Return the (X, Y) coordinate for the center point of the cell that contains the specified text.  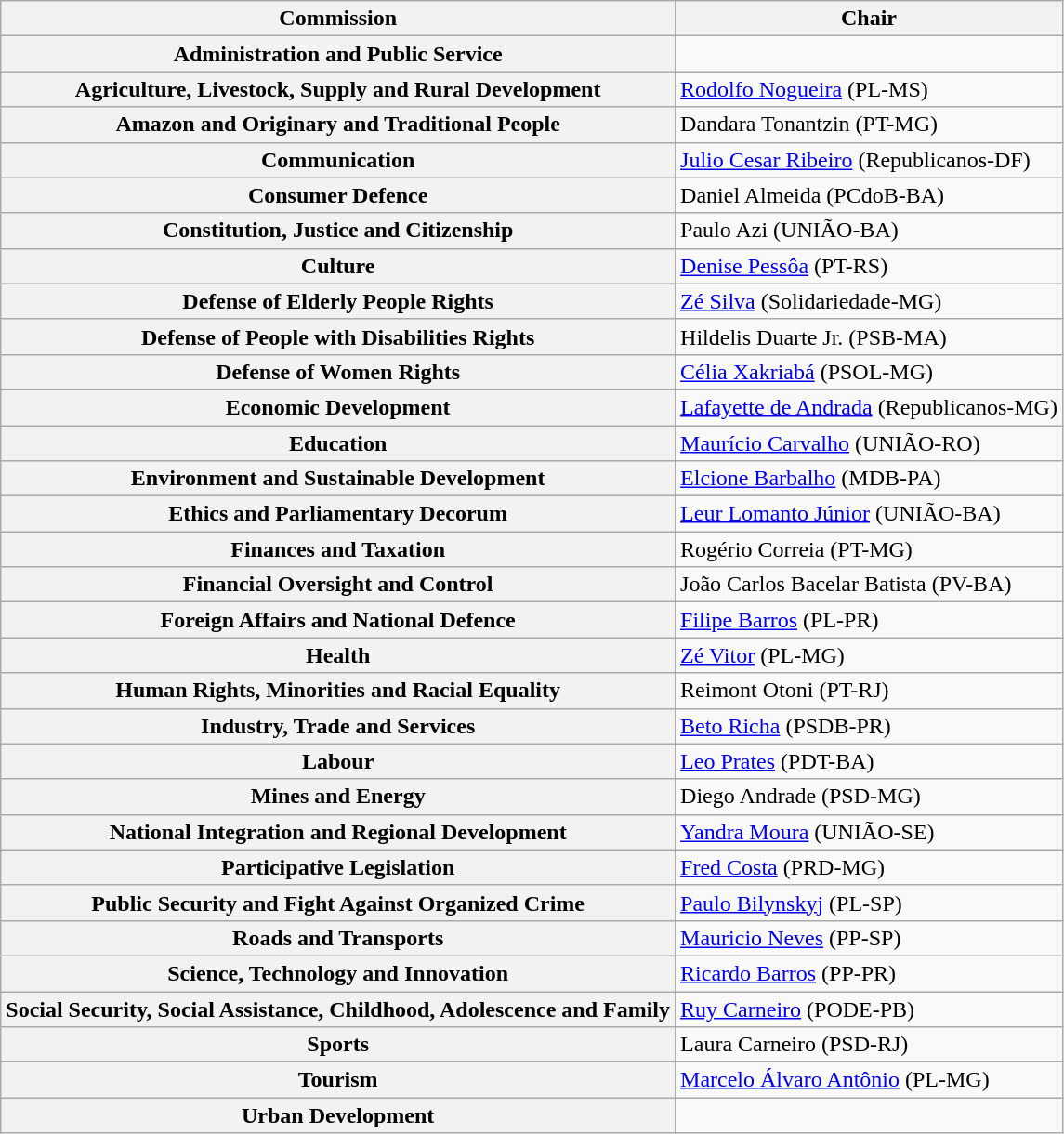
Zé Vitor (PL-MG) (870, 655)
Consumer Defence (338, 195)
Zé Silva (Solidariedade-MG) (870, 301)
Denise Pessôa (PT-RS) (870, 266)
Culture (338, 266)
Urban Development (338, 1115)
Science, Technology and Innovation (338, 973)
Leo Prates (PDT-BA) (870, 761)
Maurício Carvalho (UNIÃO-RO) (870, 443)
Defense of People with Disabilities Rights (338, 336)
Financial Oversight and Control (338, 585)
National Integration and Regional Development (338, 832)
Paulo Bilynskyj (PL-SP) (870, 903)
Leur Lomanto Júnior (UNIÃO-BA) (870, 514)
Reimont Otoni (PT-RJ) (870, 691)
Labour (338, 761)
Ricardo Barros (PP-PR) (870, 973)
Finances and Taxation (338, 549)
Elcione Barbalho (MDB-PA) (870, 479)
Hildelis Duarte Jr. (PSB-MA) (870, 336)
Filipe Barros (PL-PR) (870, 620)
Communication (338, 160)
Education (338, 443)
Environment and Sustainable Development (338, 479)
Agriculture, Livestock, Supply and Rural Development (338, 89)
Ethics and Parliamentary Decorum (338, 514)
Dandara Tonantzin (PT-MG) (870, 125)
Economic Development (338, 407)
Amazon and Originary and Traditional People (338, 125)
Mines and Energy (338, 797)
Tourism (338, 1080)
Rogério Correia (PT-MG) (870, 549)
Social Security, Social Assistance, Childhood, Adolescence and Family (338, 1009)
Rodolfo Nogueira (PL-MS) (870, 89)
Chair (870, 19)
Célia Xakriabá (PSOL-MG) (870, 372)
Administration and Public Service (338, 54)
Industry, Trade and Services (338, 726)
Fred Costa (PRD-MG) (870, 867)
Defense of Elderly People Rights (338, 301)
Mauricio Neves (PP-SP) (870, 938)
Foreign Affairs and National Defence (338, 620)
Yandra Moura (UNIÃO-SE) (870, 832)
Marcelo Álvaro Antônio (PL-MG) (870, 1080)
Paulo Azi (UNIÃO-BA) (870, 231)
Sports (338, 1045)
Public Security and Fight Against Organized Crime (338, 903)
João Carlos Bacelar Batista (PV-BA) (870, 585)
Health (338, 655)
Defense of Women Rights (338, 372)
Beto Richa (PSDB-PR) (870, 726)
Lafayette de Andrada (Republicanos-MG) (870, 407)
Julio Cesar Ribeiro (Republicanos-DF) (870, 160)
Diego Andrade (PSD-MG) (870, 797)
Ruy Carneiro (PODE-PB) (870, 1009)
Roads and Transports (338, 938)
Participative Legislation (338, 867)
Daniel Almeida (PCdoB-BA) (870, 195)
Commission (338, 19)
Human Rights, Minorities and Racial Equality (338, 691)
Constitution, Justice and Citizenship (338, 231)
Laura Carneiro (PSD-RJ) (870, 1045)
